Detect which cell encompasses the target text, then output its [X, Y] center coordinate. 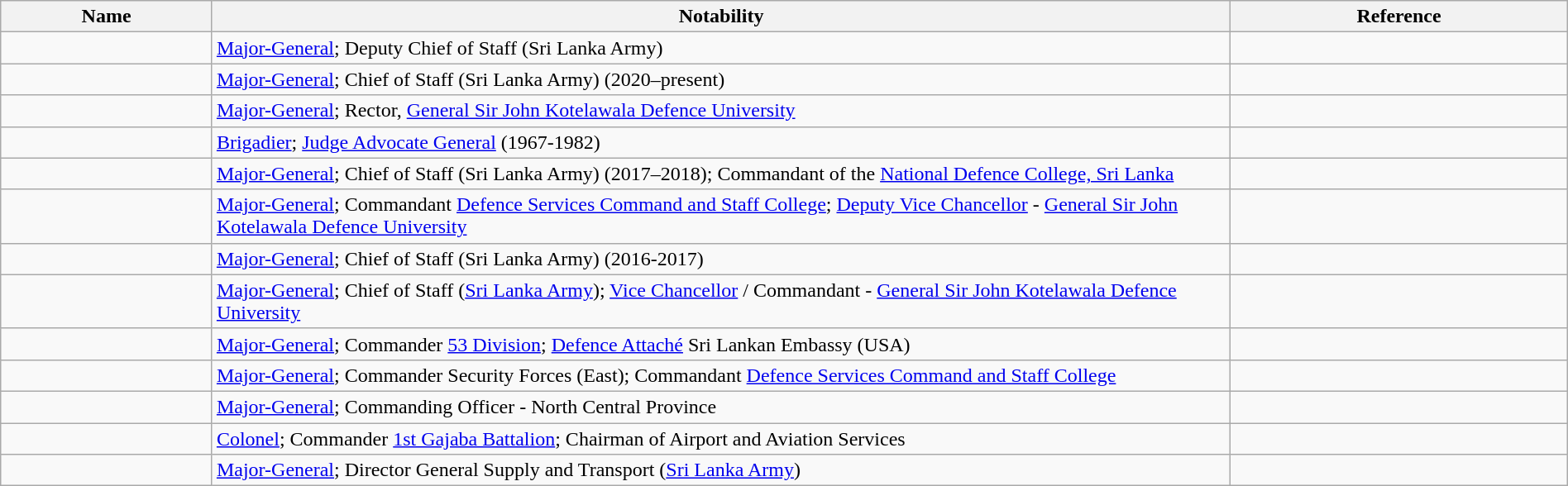
Name [107, 17]
Colonel; Commander 1st Gajaba Battalion; Chairman of Airport and Aviation Services [721, 439]
Major-General; Commandant Defence Services Command and Staff College; Deputy Vice Chancellor - General Sir John Kotelawala Defence University [721, 217]
Major-General; Rector, General Sir John Kotelawala Defence University [721, 111]
Major-General; Deputy Chief of Staff (Sri Lanka Army) [721, 48]
Notability [721, 17]
Brigadier; Judge Advocate General (1967-1982) [721, 142]
Reference [1399, 17]
Major-General; Commanding Officer - North Central Province [721, 407]
Major-General; Chief of Staff (Sri Lanka Army) (2017–2018); Commandant of the National Defence College, Sri Lanka [721, 174]
Major-General; Chief of Staff (Sri Lanka Army) (2020–present) [721, 79]
Major-General; Commander Security Forces (East); Commandant Defence Services Command and Staff College [721, 375]
Major-General; Director General Supply and Transport (Sri Lanka Army) [721, 470]
Major-General; Chief of Staff (Sri Lanka Army); Vice Chancellor / Commandant - General Sir John Kotelawala Defence University [721, 301]
Major-General; Chief of Staff (Sri Lanka Army) (2016-2017) [721, 259]
Major-General; Commander 53 Division; Defence Attaché Sri Lankan Embassy (USA) [721, 344]
